Capture the cell that displays the provided text and extract its (X, Y) central coordinate. 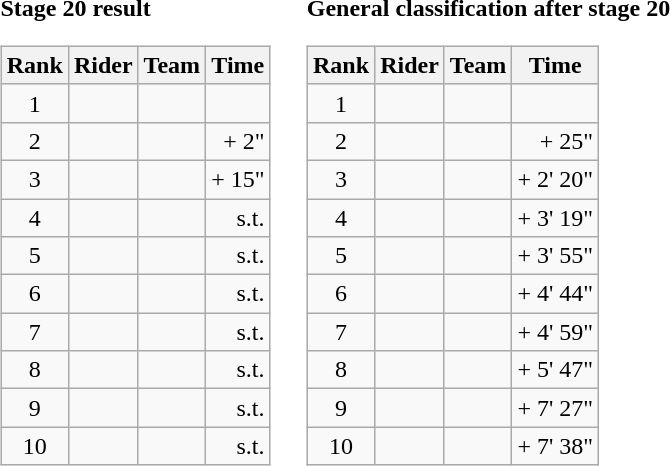
+ 4' 44" (556, 294)
+ 4' 59" (556, 332)
+ 2" (238, 141)
+ 3' 55" (556, 256)
+ 5' 47" (556, 370)
+ 7' 27" (556, 408)
+ 7' 38" (556, 446)
+ 3' 19" (556, 217)
+ 2' 20" (556, 179)
+ 25" (556, 141)
+ 15" (238, 179)
